Scan for the cell matching the given text and deliver its [X, Y] coordinate at center. 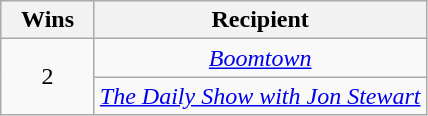
2 [48, 77]
Boomtown [260, 58]
Recipient [260, 20]
Wins [48, 20]
The Daily Show with Jon Stewart [260, 96]
